Capture the cell that displays the provided text and extract its (X, Y) central coordinate. 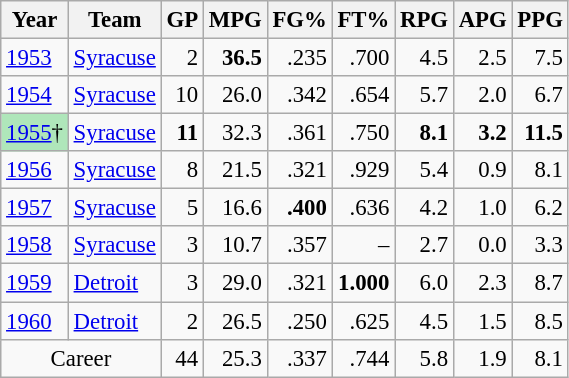
1957 (35, 208)
26.0 (235, 95)
APG (482, 20)
RPG (424, 20)
10.7 (235, 245)
.337 (300, 358)
.361 (300, 133)
29.0 (235, 283)
2.3 (482, 283)
25.3 (235, 358)
6.7 (540, 95)
1956 (35, 170)
8.5 (540, 321)
3.2 (482, 133)
16.6 (235, 208)
1959 (35, 283)
26.5 (235, 321)
.357 (300, 245)
.342 (300, 95)
1.9 (482, 358)
0.9 (482, 170)
.235 (300, 58)
1954 (35, 95)
1960 (35, 321)
8.7 (540, 283)
5.7 (424, 95)
8 (182, 170)
.750 (364, 133)
.700 (364, 58)
.250 (300, 321)
5 (182, 208)
GP (182, 20)
1955† (35, 133)
1.5 (482, 321)
Team (114, 20)
.400 (300, 208)
MPG (235, 20)
FT% (364, 20)
11 (182, 133)
6.2 (540, 208)
1.0 (482, 208)
.744 (364, 358)
11.5 (540, 133)
1953 (35, 58)
2.5 (482, 58)
Career (81, 358)
.636 (364, 208)
.654 (364, 95)
.929 (364, 170)
5.4 (424, 170)
.625 (364, 321)
PPG (540, 20)
6.0 (424, 283)
FG% (300, 20)
Year (35, 20)
1.000 (364, 283)
7.5 (540, 58)
36.5 (235, 58)
21.5 (235, 170)
3.3 (540, 245)
0.0 (482, 245)
32.3 (235, 133)
– (364, 245)
1958 (35, 245)
5.8 (424, 358)
2.0 (482, 95)
4.2 (424, 208)
44 (182, 358)
10 (182, 95)
2.7 (424, 245)
